Identify which cell holds the provided text, then report its (X, Y) central coordinate. 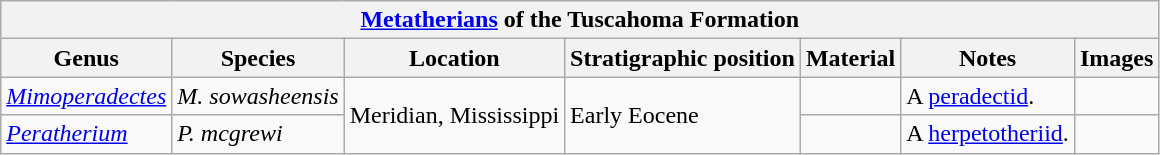
Species (258, 58)
P. mcgrewi (258, 134)
Stratigraphic position (683, 58)
Mimoperadectes (86, 96)
Meridian, Mississippi (454, 115)
Peratherium (86, 134)
Notes (988, 58)
Images (1116, 58)
Metatherians of the Tuscahoma Formation (580, 20)
Genus (86, 58)
Material (850, 58)
Early Eocene (683, 115)
Location (454, 58)
M. sowasheensis (258, 96)
A peradectid. (988, 96)
A herpetotheriid. (988, 134)
